Search for the cell housing the specified text and yield its (x, y) center coordinate. 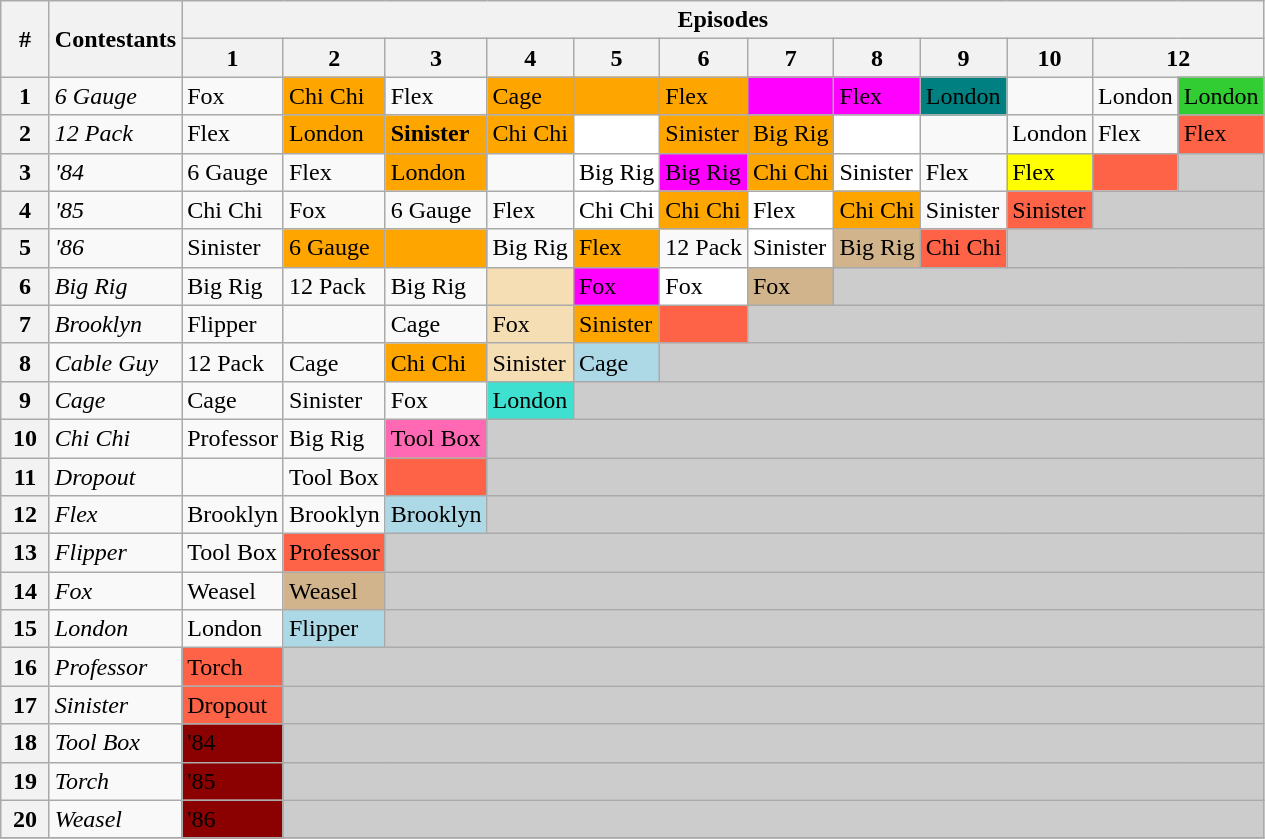
18 (26, 743)
20 (26, 819)
16 (26, 667)
Contestants (115, 39)
# (26, 39)
13 (26, 553)
17 (26, 705)
11 (26, 477)
Cable Guy (115, 362)
14 (26, 591)
19 (26, 781)
15 (26, 629)
Episodes (723, 20)
